Return the [X, Y] coordinate for the center point of the cell that contains the specified text.  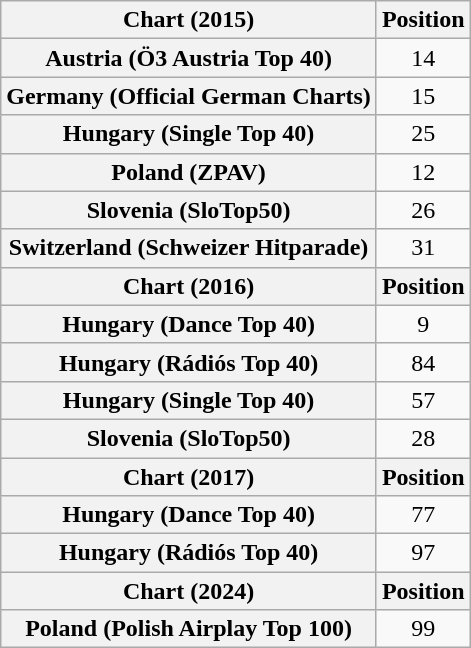
Poland (Polish Airplay Top 100) [189, 629]
Chart (2016) [189, 286]
9 [423, 324]
Germany (Official German Charts) [189, 96]
31 [423, 248]
25 [423, 134]
Chart (2015) [189, 20]
12 [423, 172]
Chart (2024) [189, 591]
28 [423, 438]
Chart (2017) [189, 477]
14 [423, 58]
84 [423, 362]
57 [423, 400]
97 [423, 553]
Switzerland (Schweizer Hitparade) [189, 248]
Austria (Ö3 Austria Top 40) [189, 58]
26 [423, 210]
99 [423, 629]
77 [423, 515]
15 [423, 96]
Poland (ZPAV) [189, 172]
